Output the (X, Y) coordinate of the center of the cell containing the given text.  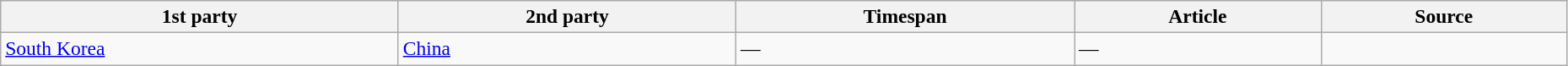
2nd party (567, 16)
1st party (200, 16)
Article (1198, 16)
China (567, 48)
South Korea (200, 48)
Source (1444, 16)
Timespan (906, 16)
